Capture the cell that displays the provided text and extract its [x, y] central coordinate. 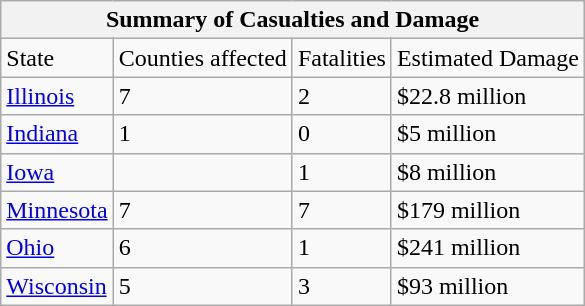
3 [342, 286]
$93 million [488, 286]
$8 million [488, 172]
Ohio [57, 248]
Fatalities [342, 58]
6 [202, 248]
2 [342, 96]
Indiana [57, 134]
Iowa [57, 172]
$179 million [488, 210]
Estimated Damage [488, 58]
Minnesota [57, 210]
Illinois [57, 96]
0 [342, 134]
Wisconsin [57, 286]
State [57, 58]
Summary of Casualties and Damage [293, 20]
5 [202, 286]
$22.8 million [488, 96]
Counties affected [202, 58]
$5 million [488, 134]
$241 million [488, 248]
